Identify which cell holds the provided text, then report its [x, y] central coordinate. 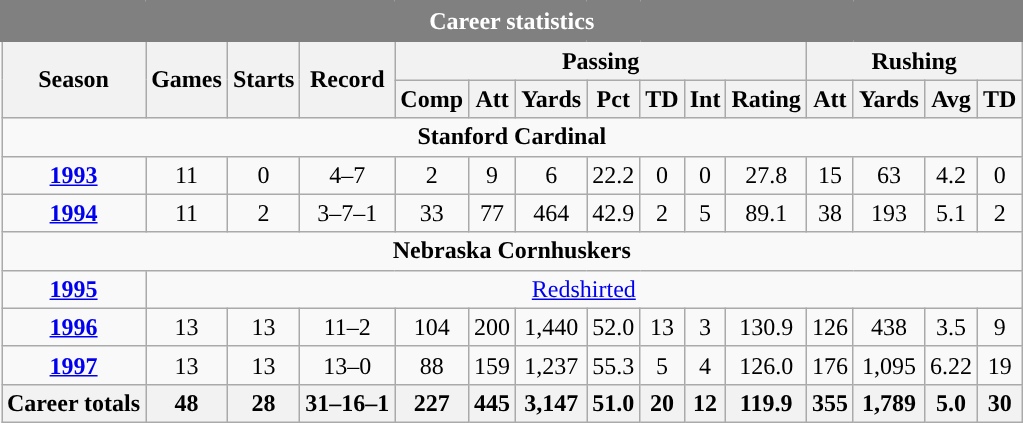
Record [348, 80]
77 [492, 213]
88 [432, 365]
1,789 [888, 403]
19 [1000, 365]
126 [830, 327]
4–7 [348, 175]
445 [492, 403]
28 [263, 403]
Rushing [914, 60]
1993 [74, 175]
15 [830, 175]
Avg [950, 99]
227 [432, 403]
Nebraska Cornhuskers [512, 251]
159 [492, 365]
3 [705, 327]
6 [552, 175]
1994 [74, 213]
63 [888, 175]
464 [552, 213]
51.0 [614, 403]
13–0 [348, 365]
Int [705, 99]
Comp [432, 99]
12 [705, 403]
Career statistics [512, 22]
48 [187, 403]
104 [432, 327]
Passing [601, 60]
33 [432, 213]
176 [830, 365]
1995 [74, 289]
200 [492, 327]
52.0 [614, 327]
4.2 [950, 175]
Career totals [74, 403]
3,147 [552, 403]
27.8 [766, 175]
Rating [766, 99]
Redshirted [584, 289]
1997 [74, 365]
42.9 [614, 213]
1996 [74, 327]
31–16–1 [348, 403]
355 [830, 403]
5.0 [950, 403]
6.22 [950, 365]
Games [187, 80]
1,095 [888, 365]
4 [705, 365]
3–7–1 [348, 213]
30 [1000, 403]
119.9 [766, 403]
Season [74, 80]
55.3 [614, 365]
Starts [263, 80]
1,237 [552, 365]
11–2 [348, 327]
438 [888, 327]
126.0 [766, 365]
193 [888, 213]
130.9 [766, 327]
1,440 [552, 327]
Stanford Cardinal [512, 137]
89.1 [766, 213]
5.1 [950, 213]
Pct [614, 99]
3.5 [950, 327]
22.2 [614, 175]
20 [662, 403]
38 [830, 213]
